Pinpoint the cell where the given text exists, returning its (x, y) midpoint coordinate. 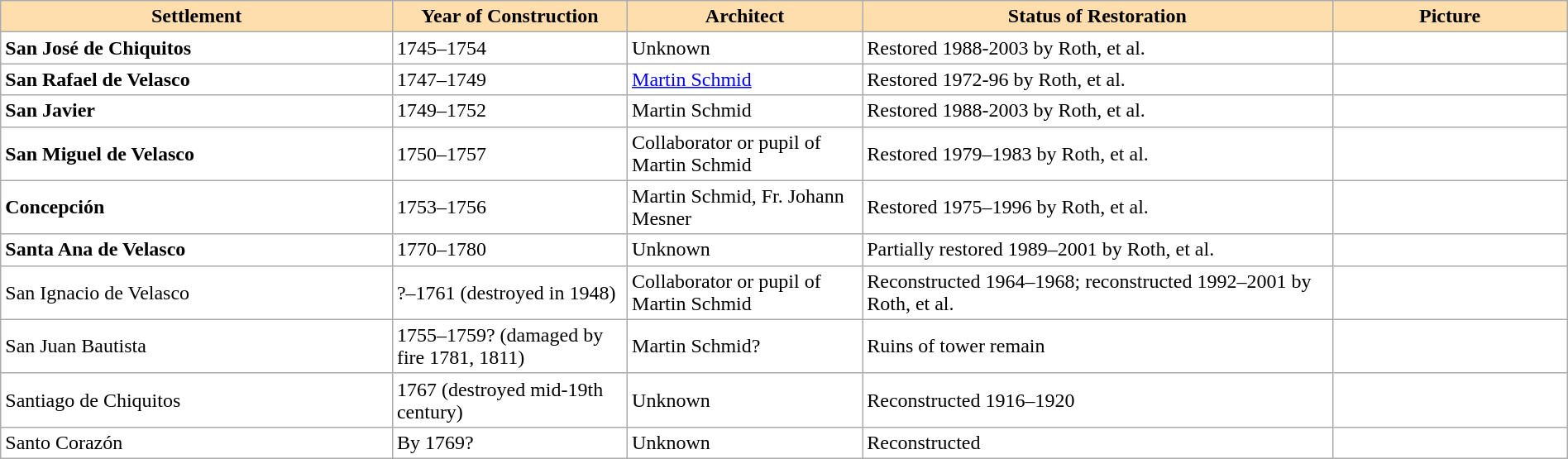
Martin Schmid? (745, 346)
Reconstructed 1964–1968; reconstructed 1992–2001 by Roth, et al. (1097, 293)
1767 (destroyed mid-19th century) (509, 400)
Picture (1450, 17)
By 1769? (509, 442)
San José de Chiquitos (197, 48)
Martin Schmid, Fr. Johann Mesner (745, 207)
Architect (745, 17)
San Miguel de Velasco (197, 154)
Santa Ana de Velasco (197, 250)
Restored 1972-96 by Roth, et al. (1097, 79)
1770–1780 (509, 250)
1750–1757 (509, 154)
Concepción (197, 207)
?–1761 (destroyed in 1948) (509, 293)
San Rafael de Velasco (197, 79)
Santiago de Chiquitos (197, 400)
Santo Corazón (197, 442)
San Ignacio de Velasco (197, 293)
Status of Restoration (1097, 17)
1749–1752 (509, 111)
Restored 1975–1996 by Roth, et al. (1097, 207)
1753–1756 (509, 207)
Restored 1979–1983 by Roth, et al. (1097, 154)
1745–1754 (509, 48)
Reconstructed (1097, 442)
Partially restored 1989–2001 by Roth, et al. (1097, 250)
Year of Construction (509, 17)
1755–1759? (damaged by fire 1781, 1811) (509, 346)
Reconstructed 1916–1920 (1097, 400)
1747–1749 (509, 79)
San Javier (197, 111)
Ruins of tower remain (1097, 346)
Settlement (197, 17)
San Juan Bautista (197, 346)
